Provide the [x, y] coordinate of the cell's center where the given text is located.  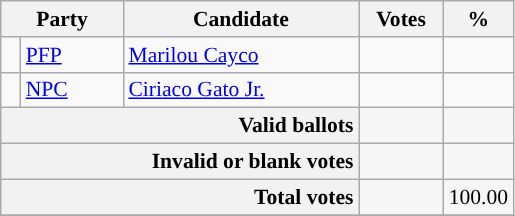
Ciriaco Gato Jr. [240, 90]
Marilou Cayco [240, 55]
% [478, 19]
Candidate [240, 19]
PFP [72, 55]
Valid ballots [180, 126]
Votes [400, 19]
Party [62, 19]
Invalid or blank votes [180, 162]
Total votes [180, 197]
100.00 [478, 197]
NPC [72, 90]
